Capture the cell that displays the provided text and extract its (x, y) central coordinate. 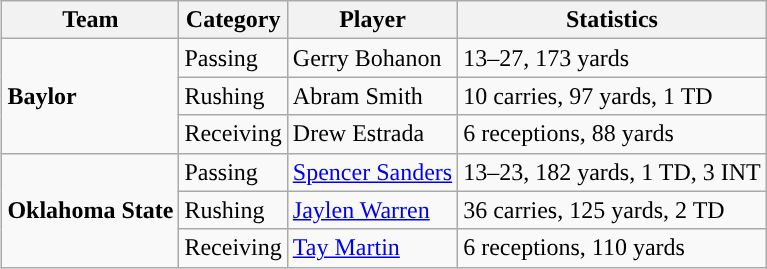
10 carries, 97 yards, 1 TD (612, 96)
Player (372, 20)
13–27, 173 yards (612, 58)
Statistics (612, 20)
Jaylen Warren (372, 210)
Category (233, 20)
36 carries, 125 yards, 2 TD (612, 210)
Gerry Bohanon (372, 58)
Drew Estrada (372, 134)
Oklahoma State (90, 210)
13–23, 182 yards, 1 TD, 3 INT (612, 172)
6 receptions, 88 yards (612, 134)
Spencer Sanders (372, 172)
Baylor (90, 96)
Abram Smith (372, 96)
6 receptions, 110 yards (612, 248)
Team (90, 20)
Tay Martin (372, 248)
